For the text-containing cell, return its midpoint in (X, Y) coordinate format. 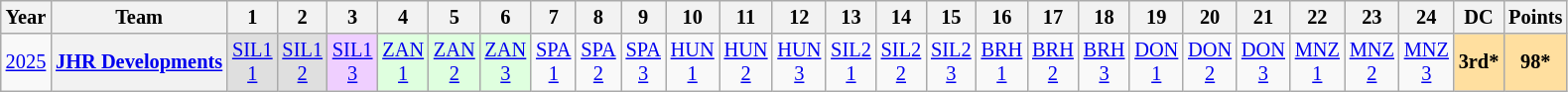
6 (506, 17)
17 (1053, 17)
SPA1 (554, 62)
MNZ2 (1372, 62)
Team (139, 17)
24 (1427, 17)
HUN1 (693, 62)
BRH2 (1053, 62)
SIL13 (352, 62)
12 (799, 17)
ZAN3 (506, 62)
BRH1 (1002, 62)
9 (643, 17)
11 (746, 17)
20 (1210, 17)
16 (1002, 17)
3 (352, 17)
MNZ3 (1427, 62)
Year (26, 17)
5 (455, 17)
SIL11 (252, 62)
14 (901, 17)
7 (554, 17)
SPA3 (643, 62)
Points (1535, 17)
98* (1535, 62)
BRH3 (1105, 62)
1 (252, 17)
DON1 (1156, 62)
18 (1105, 17)
MNZ1 (1318, 62)
DON3 (1263, 62)
DON2 (1210, 62)
23 (1372, 17)
SIL22 (901, 62)
21 (1263, 17)
2025 (26, 62)
HUN3 (799, 62)
SIL12 (302, 62)
10 (693, 17)
ZAN1 (403, 62)
8 (597, 17)
HUN2 (746, 62)
2 (302, 17)
SIL21 (850, 62)
19 (1156, 17)
15 (951, 17)
SPA2 (597, 62)
13 (850, 17)
3rd* (1479, 62)
4 (403, 17)
ZAN2 (455, 62)
SIL23 (951, 62)
JHR Developments (139, 62)
DC (1479, 17)
22 (1318, 17)
